From the cell containing the given text, extract its center point as [x, y] coordinate. 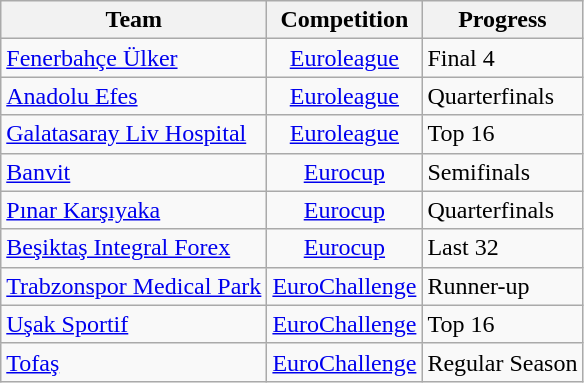
Regular Season [502, 362]
Competition [344, 20]
Uşak Sportif [134, 324]
Fenerbahçe Ülker [134, 58]
Runner-up [502, 286]
Team [134, 20]
Galatasaray Liv Hospital [134, 134]
Banvit [134, 172]
Last 32 [502, 248]
Progress [502, 20]
Pınar Karşıyaka [134, 210]
Tofaş [134, 362]
Anadolu Efes [134, 96]
Final 4 [502, 58]
Beşiktaş Integral Forex [134, 248]
Semifinals [502, 172]
Trabzonspor Medical Park [134, 286]
